Locate the cell with the specified text and output its [x, y] center coordinate. 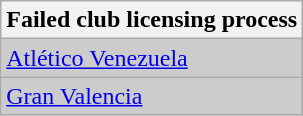
Failed club licensing process [152, 20]
Gran Valencia [152, 96]
Atlético Venezuela [152, 58]
